Locate the cell with the specified text and output its [x, y] center coordinate. 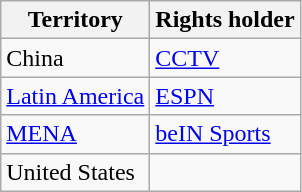
CCTV [225, 58]
Rights holder [225, 20]
Territory [76, 20]
MENA [76, 134]
ESPN [225, 96]
beIN Sports [225, 134]
United States [76, 172]
Latin America [76, 96]
China [76, 58]
